Scan for the cell matching the given text and deliver its (x, y) coordinate at center. 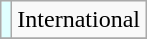
International (79, 20)
